From the cell containing the given text, extract its center point as [X, Y] coordinate. 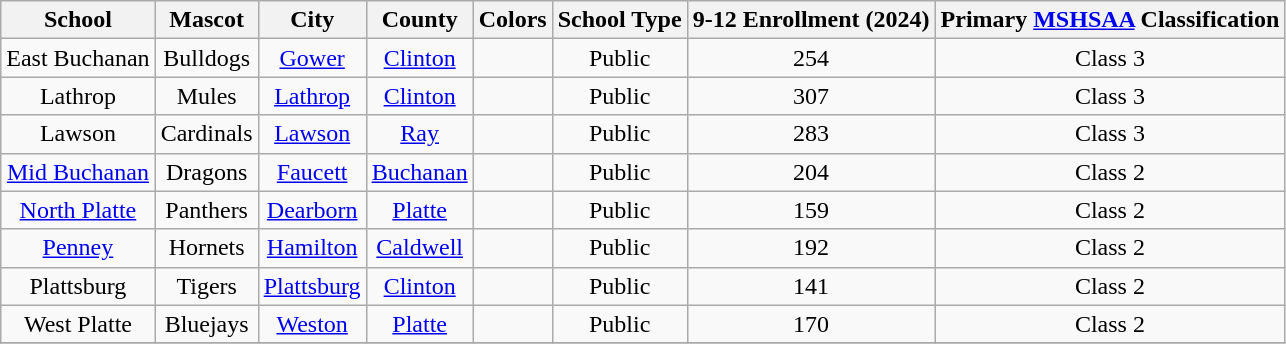
Cardinals [206, 134]
9-12 Enrollment (2024) [811, 20]
Primary MSHSAA Classification [1110, 20]
Caldwell [420, 248]
307 [811, 96]
Ray [420, 134]
159 [811, 210]
Mules [206, 96]
Gower [312, 58]
Colors [512, 20]
170 [811, 324]
Hornets [206, 248]
192 [811, 248]
School [78, 20]
Mid Buchanan [78, 172]
Panthers [206, 210]
204 [811, 172]
County [420, 20]
North Platte [78, 210]
Dearborn [312, 210]
Dragons [206, 172]
141 [811, 286]
254 [811, 58]
Tigers [206, 286]
Mascot [206, 20]
City [312, 20]
East Buchanan [78, 58]
Weston [312, 324]
Penney [78, 248]
Bulldogs [206, 58]
Bluejays [206, 324]
School Type [620, 20]
Faucett [312, 172]
Buchanan [420, 172]
283 [811, 134]
West Platte [78, 324]
Hamilton [312, 248]
